Detect which cell encompasses the target text, then output its (x, y) center coordinate. 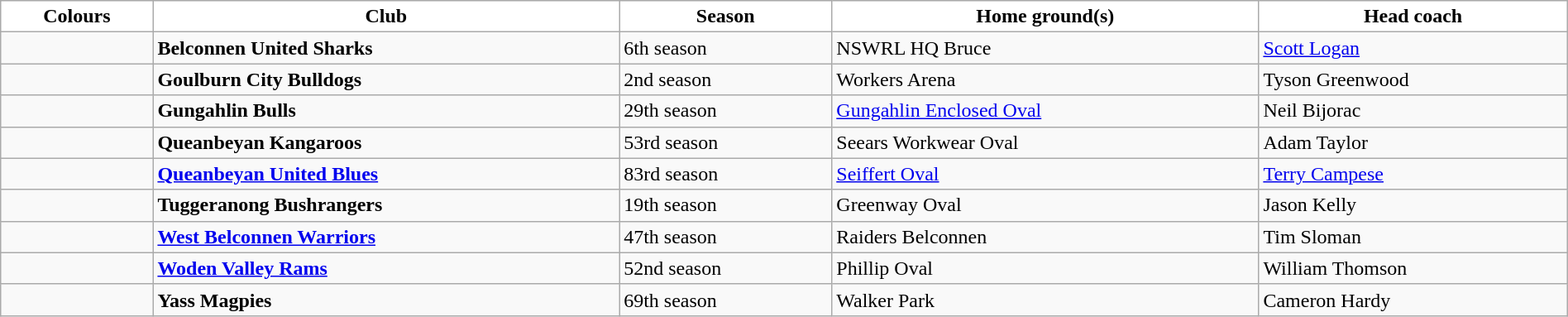
Adam Taylor (1413, 142)
19th season (726, 205)
Queanbeyan Kangaroos (386, 142)
Belconnen United Sharks (386, 48)
47th season (726, 237)
29th season (726, 111)
69th season (726, 300)
Woden Valley Rams (386, 268)
Home ground(s) (1045, 17)
Seears Workwear Oval (1045, 142)
Season (726, 17)
6th season (726, 48)
Tim Sloman (1413, 237)
Queanbeyan United Blues (386, 174)
52nd season (726, 268)
Gungahlin Bulls (386, 111)
2nd season (726, 79)
Tuggeranong Bushrangers (386, 205)
Phillip Oval (1045, 268)
Jason Kelly (1413, 205)
Greenway Oval (1045, 205)
Club (386, 17)
Colours (77, 17)
Gungahlin Enclosed Oval (1045, 111)
West Belconnen Warriors (386, 237)
Terry Campese (1413, 174)
83rd season (726, 174)
Goulburn City Bulldogs (386, 79)
Seiffert Oval (1045, 174)
Yass Magpies (386, 300)
Scott Logan (1413, 48)
Walker Park (1045, 300)
53rd season (726, 142)
Raiders Belconnen (1045, 237)
Cameron Hardy (1413, 300)
Head coach (1413, 17)
Neil Bijorac (1413, 111)
Tyson Greenwood (1413, 79)
Workers Arena (1045, 79)
NSWRL HQ Bruce (1045, 48)
William Thomson (1413, 268)
